Find where the given text appears and provide that cell's center as [x, y] coordinate. 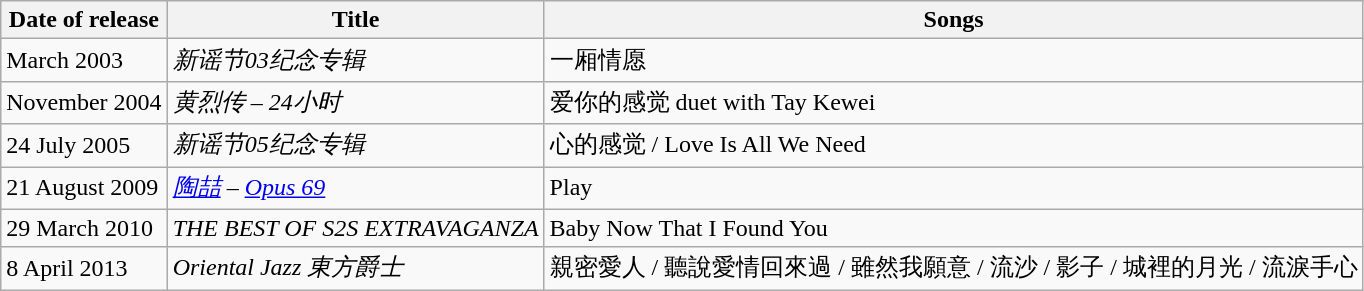
爱你的感觉 duet with Tay Kewei [954, 102]
陶喆 – Opus 69 [356, 188]
黄烈传 – 24小时 [356, 102]
March 2003 [84, 60]
新谣节03纪念专辑 [356, 60]
Songs [954, 20]
THE BEST OF S2S EXTRAVAGANZA [356, 228]
Title [356, 20]
29 March 2010 [84, 228]
一厢情愿 [954, 60]
Play [954, 188]
心的感觉 / Love Is All We Need [954, 146]
Oriental Jazz 東方爵士 [356, 268]
21 August 2009 [84, 188]
November 2004 [84, 102]
親密愛人 / 聽說愛情回來過 / 雖然我願意 / 流沙 / 影子 / 城裡的月光 / 流淚手心 [954, 268]
Date of release [84, 20]
24 July 2005 [84, 146]
Baby Now That I Found You [954, 228]
8 April 2013 [84, 268]
新谣节05纪念专辑 [356, 146]
